From the cell containing the given text, extract its center point as [X, Y] coordinate. 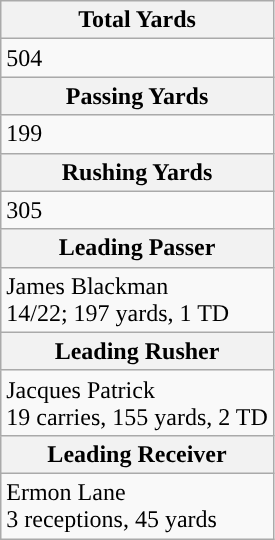
Leading Rusher [138, 351]
Leading Passer [138, 248]
305 [138, 210]
Rushing Yards [138, 172]
Total Yards [138, 20]
Passing Yards [138, 96]
504 [138, 58]
199 [138, 134]
Leading Receiver [138, 454]
Ermon Lane3 receptions, 45 yards [138, 506]
Jacques Patrick19 carries, 155 yards, 2 TD [138, 402]
James Blackman14/22; 197 yards, 1 TD [138, 300]
